Output the (X, Y) coordinate of the center of the cell containing the given text.  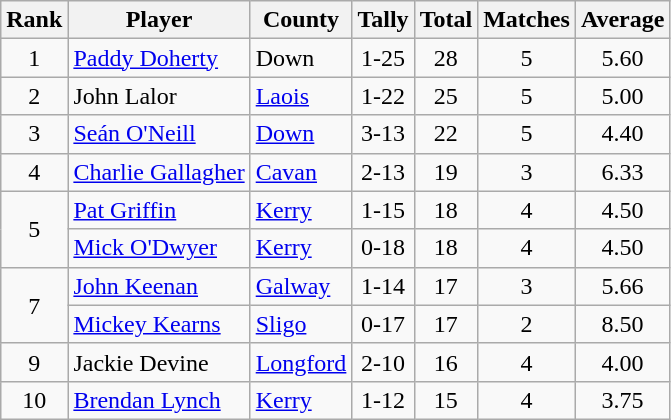
5.00 (622, 96)
Tally (383, 20)
Player (159, 20)
Laois (301, 96)
28 (446, 58)
1-22 (383, 96)
Charlie Gallagher (159, 172)
3-13 (383, 134)
1-15 (383, 210)
Sligo (301, 324)
1-14 (383, 286)
County (301, 20)
Cavan (301, 172)
15 (446, 400)
5.66 (622, 286)
Galway (301, 286)
1-25 (383, 58)
Pat Griffin (159, 210)
Rank (34, 20)
2-13 (383, 172)
19 (446, 172)
7 (34, 305)
Brendan Lynch (159, 400)
Mickey Kearns (159, 324)
8.50 (622, 324)
9 (34, 362)
10 (34, 400)
1-12 (383, 400)
Total (446, 20)
Matches (527, 20)
Paddy Doherty (159, 58)
1 (34, 58)
John Keenan (159, 286)
Jackie Devine (159, 362)
4.00 (622, 362)
2-10 (383, 362)
16 (446, 362)
Average (622, 20)
John Lalor (159, 96)
25 (446, 96)
6.33 (622, 172)
3.75 (622, 400)
5.60 (622, 58)
0-18 (383, 248)
0-17 (383, 324)
Seán O'Neill (159, 134)
4.40 (622, 134)
22 (446, 134)
Longford (301, 362)
Mick O'Dwyer (159, 248)
